Return the (x, y) coordinate for the center point of the cell that contains the specified text.  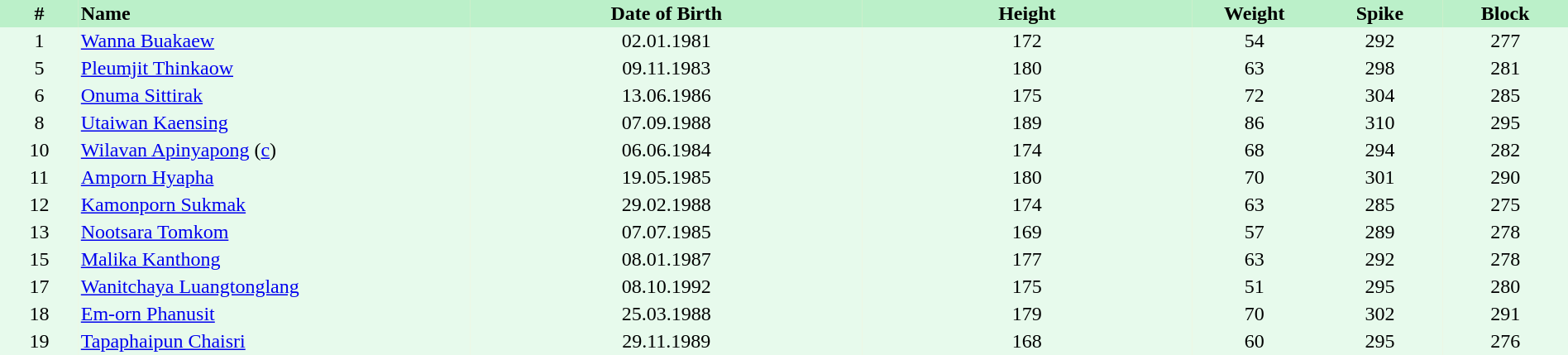
169 (1027, 232)
Em-orn Phanusit (275, 314)
Date of Birth (667, 13)
310 (1380, 122)
Height (1027, 13)
13 (40, 232)
# (40, 13)
72 (1255, 96)
291 (1505, 314)
280 (1505, 286)
07.07.1985 (667, 232)
301 (1380, 177)
5 (40, 68)
Amporn Hyapha (275, 177)
168 (1027, 341)
19.05.1985 (667, 177)
13.06.1986 (667, 96)
172 (1027, 41)
1 (40, 41)
17 (40, 286)
19 (40, 341)
02.01.1981 (667, 41)
29.02.1988 (667, 205)
Utaiwan Kaensing (275, 122)
68 (1255, 151)
Malika Kanthong (275, 260)
189 (1027, 122)
86 (1255, 122)
289 (1380, 232)
8 (40, 122)
6 (40, 96)
54 (1255, 41)
Wanitchaya Luangtonglang (275, 286)
51 (1255, 286)
08.01.1987 (667, 260)
Pleumjit Thinkaow (275, 68)
Kamonporn Sukmak (275, 205)
298 (1380, 68)
06.06.1984 (667, 151)
Wanna Buakaew (275, 41)
294 (1380, 151)
Tapaphaipun Chaisri (275, 341)
282 (1505, 151)
18 (40, 314)
25.03.1988 (667, 314)
57 (1255, 232)
281 (1505, 68)
07.09.1988 (667, 122)
Spike (1380, 13)
177 (1027, 260)
304 (1380, 96)
15 (40, 260)
60 (1255, 341)
29.11.1989 (667, 341)
Weight (1255, 13)
10 (40, 151)
277 (1505, 41)
275 (1505, 205)
12 (40, 205)
Wilavan Apinyapong (c) (275, 151)
179 (1027, 314)
Name (275, 13)
Onuma Sittirak (275, 96)
Block (1505, 13)
302 (1380, 314)
276 (1505, 341)
08.10.1992 (667, 286)
Nootsara Tomkom (275, 232)
290 (1505, 177)
09.11.1983 (667, 68)
11 (40, 177)
